Return [X, Y] of the center of cell containing provided text 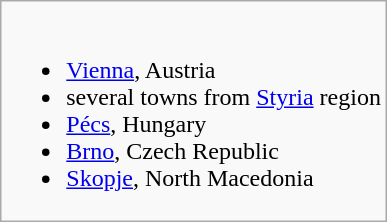
Vienna, Austria several towns from Styria region Pécs, Hungary Brno, Czech Republic Skopje, North Macedonia [194, 112]
